Extract the [x, y] coordinate from the center of the cell holding the provided text.  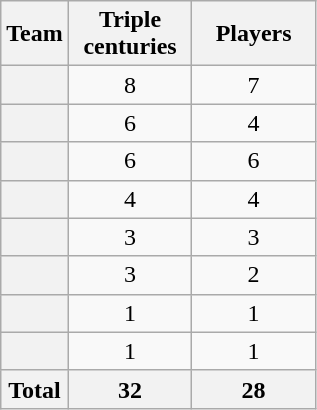
8 [130, 85]
Total [35, 389]
Players [254, 34]
32 [130, 389]
7 [254, 85]
Triple centuries [130, 34]
28 [254, 389]
Team [35, 34]
2 [254, 275]
